Capture the cell that displays the provided text and extract its [x, y] central coordinate. 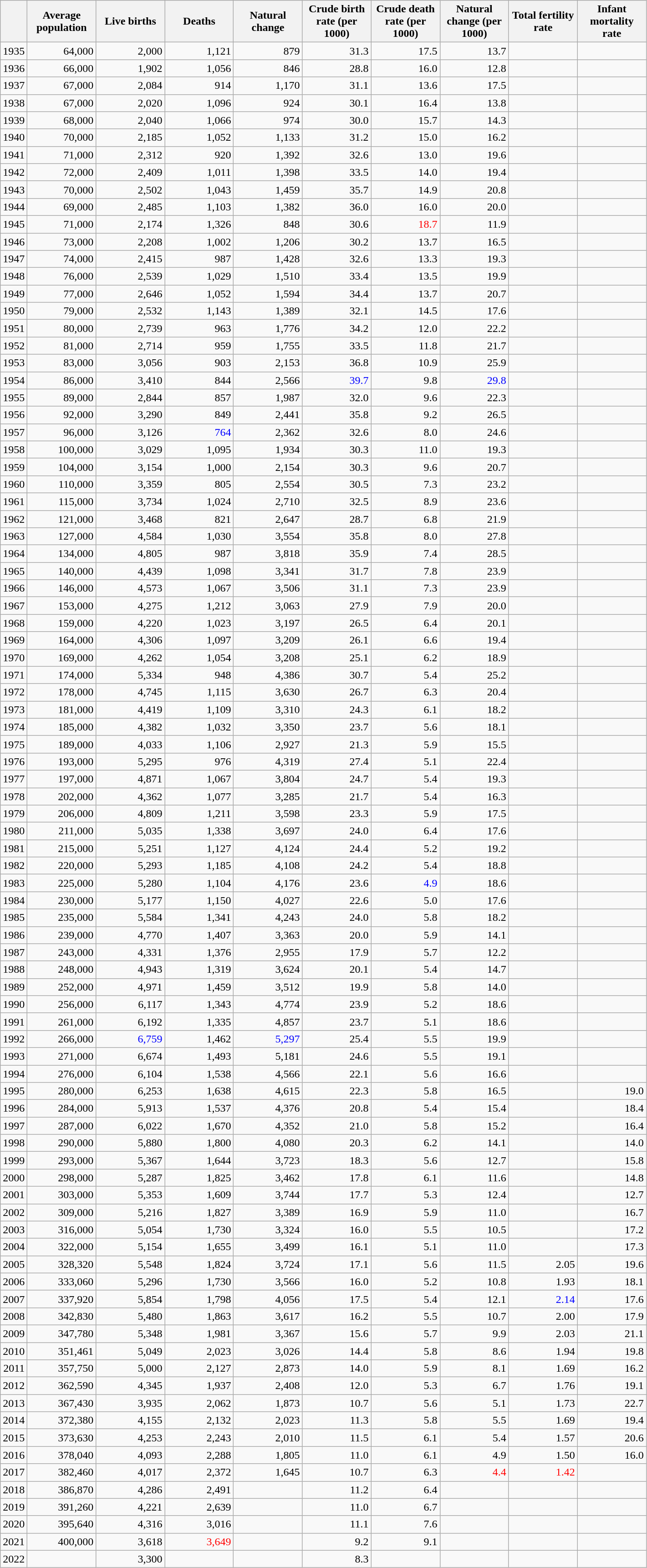
1935 [14, 51]
1,029 [199, 276]
Deaths [199, 21]
66,000 [62, 68]
290,000 [62, 1143]
36.0 [337, 207]
4.4 [474, 1472]
1,645 [268, 1472]
1971 [14, 675]
395,640 [62, 1524]
1,800 [199, 1143]
5,035 [130, 831]
1,121 [199, 51]
235,000 [62, 918]
1,326 [199, 224]
280,000 [62, 1091]
11.9 [474, 224]
2,927 [268, 744]
1981 [14, 848]
27.8 [474, 536]
18.4 [612, 1108]
2015 [14, 1438]
1946 [14, 242]
72,000 [62, 172]
3,300 [130, 1559]
5,584 [130, 918]
3,734 [130, 501]
1,170 [268, 86]
32.0 [337, 398]
21.9 [474, 519]
5,049 [130, 1351]
5,296 [130, 1282]
2,646 [130, 294]
322,000 [62, 1247]
11.2 [337, 1490]
69,000 [62, 207]
2005 [14, 1264]
1975 [14, 744]
4,615 [268, 1091]
1,510 [268, 276]
211,000 [62, 831]
3,126 [130, 432]
6,253 [130, 1091]
146,000 [62, 588]
1951 [14, 328]
1998 [14, 1143]
23.2 [474, 484]
4,971 [130, 987]
185,000 [62, 727]
2,415 [130, 259]
879 [268, 51]
7.4 [405, 554]
15.8 [612, 1160]
1,185 [199, 866]
2003 [14, 1230]
764 [199, 432]
4,331 [130, 952]
1,493 [199, 1056]
2014 [14, 1420]
32.5 [337, 501]
2017 [14, 1472]
2.14 [543, 1299]
2007 [14, 1299]
13.3 [405, 259]
2,000 [130, 51]
4,306 [130, 640]
4,286 [130, 1490]
22.4 [474, 761]
974 [268, 120]
4,124 [268, 848]
4,345 [130, 1386]
92,000 [62, 415]
140,000 [62, 571]
5,216 [130, 1212]
1,335 [199, 1021]
134,000 [62, 554]
1.50 [543, 1455]
17.2 [612, 1230]
1,109 [199, 710]
5,480 [130, 1316]
77,000 [62, 294]
6,104 [130, 1073]
2002 [14, 1212]
89,000 [62, 398]
4,943 [130, 970]
4,584 [130, 536]
1985 [14, 918]
849 [199, 415]
948 [199, 675]
127,000 [62, 536]
3,341 [268, 571]
805 [199, 484]
2008 [14, 1316]
Natural change [268, 21]
230,000 [62, 900]
4,809 [130, 814]
6.8 [405, 519]
9.9 [474, 1333]
16.7 [612, 1212]
9.1 [405, 1542]
1977 [14, 779]
821 [199, 519]
1997 [14, 1126]
1,023 [199, 623]
31.2 [337, 138]
4,108 [268, 866]
1,827 [199, 1212]
1,077 [199, 797]
30.0 [337, 120]
2,040 [130, 120]
1954 [14, 380]
2022 [14, 1559]
14.7 [474, 970]
2,532 [130, 311]
5,177 [130, 900]
1,776 [268, 328]
3,724 [268, 1264]
25.4 [337, 1039]
309,000 [62, 1212]
20.6 [612, 1438]
1,805 [268, 1455]
5,348 [130, 1333]
1,594 [268, 294]
1,398 [268, 172]
23.3 [337, 814]
1.76 [543, 1386]
1950 [14, 311]
Live births [130, 21]
1,538 [199, 1073]
1,054 [199, 658]
34.4 [337, 294]
357,750 [62, 1369]
1,000 [199, 467]
2,485 [130, 207]
Crude birth rate (per 1000) [337, 21]
25.9 [474, 363]
271,000 [62, 1056]
11.6 [474, 1178]
1988 [14, 970]
73,000 [62, 242]
31.7 [337, 571]
30.1 [337, 103]
4,316 [130, 1524]
1937 [14, 86]
2,739 [130, 328]
1,206 [268, 242]
2,372 [199, 1472]
2,154 [268, 467]
976 [199, 761]
181,000 [62, 710]
19.2 [474, 848]
2004 [14, 1247]
2.00 [543, 1316]
4,805 [130, 554]
18.7 [405, 224]
1,937 [199, 1386]
1,150 [199, 900]
15.7 [405, 120]
2000 [14, 1178]
2006 [14, 1282]
3,285 [268, 797]
372,380 [62, 1420]
2013 [14, 1403]
197,000 [62, 779]
5,548 [130, 1264]
169,000 [62, 658]
189,000 [62, 744]
2019 [14, 1507]
25.1 [337, 658]
174,000 [62, 675]
14.8 [612, 1178]
1955 [14, 398]
12.2 [474, 952]
3,208 [268, 658]
Crude death rate (per 1000) [405, 21]
83,000 [62, 363]
1,902 [130, 68]
Total fertility rate [543, 21]
373,630 [62, 1438]
2,084 [130, 86]
121,000 [62, 519]
21.1 [612, 1333]
30.5 [337, 484]
3,324 [268, 1230]
4,093 [130, 1455]
25.2 [474, 675]
220,000 [62, 866]
1986 [14, 935]
Natural change (per 1000) [474, 21]
1989 [14, 987]
5,295 [130, 761]
1,106 [199, 744]
1,407 [199, 935]
164,000 [62, 640]
1939 [14, 120]
1953 [14, 363]
5,854 [130, 1299]
15.2 [474, 1126]
3,723 [268, 1160]
3,063 [268, 606]
1952 [14, 346]
5,154 [130, 1247]
11.1 [337, 1524]
1,024 [199, 501]
2,441 [268, 415]
3,506 [268, 588]
1990 [14, 1004]
6,022 [130, 1126]
4,382 [130, 727]
1973 [14, 710]
1982 [14, 866]
15.0 [405, 138]
1941 [14, 155]
3,197 [268, 623]
1999 [14, 1160]
3,499 [268, 1247]
153,000 [62, 606]
2020 [14, 1524]
2012 [14, 1386]
1956 [14, 415]
3,512 [268, 987]
35.7 [337, 189]
16.6 [474, 1073]
3,310 [268, 710]
2,647 [268, 519]
1,143 [199, 311]
5,913 [130, 1108]
1957 [14, 432]
34.2 [337, 328]
5.0 [405, 900]
100,000 [62, 449]
1,002 [199, 242]
1962 [14, 519]
261,000 [62, 1021]
1,987 [268, 398]
1,655 [199, 1247]
1959 [14, 467]
225,000 [62, 883]
2,062 [199, 1403]
1,341 [199, 918]
81,000 [62, 346]
1,825 [199, 1178]
4,745 [130, 692]
1972 [14, 692]
22.7 [612, 1403]
362,590 [62, 1386]
5,880 [130, 1143]
1,981 [199, 1333]
115,000 [62, 501]
2,288 [199, 1455]
1,066 [199, 120]
2,208 [130, 242]
24.3 [337, 710]
1,338 [199, 831]
3,818 [268, 554]
1,096 [199, 103]
11.8 [405, 346]
5,251 [130, 848]
2,127 [199, 1369]
328,320 [62, 1264]
17.1 [337, 1264]
33.4 [337, 276]
178,000 [62, 692]
6,192 [130, 1021]
3,617 [268, 1316]
1966 [14, 588]
3,154 [130, 467]
74,000 [62, 259]
959 [199, 346]
12.1 [474, 1299]
1979 [14, 814]
1,095 [199, 449]
4,220 [130, 623]
3,029 [130, 449]
7.6 [405, 1524]
1,343 [199, 1004]
28.8 [337, 68]
1970 [14, 658]
215,000 [62, 848]
13.5 [405, 276]
3,554 [268, 536]
4,243 [268, 918]
1,462 [199, 1039]
1,319 [199, 970]
39.7 [337, 380]
76,000 [62, 276]
1943 [14, 189]
24.7 [337, 779]
5,367 [130, 1160]
4,386 [268, 675]
2,539 [130, 276]
3,056 [130, 363]
30.2 [337, 242]
4,275 [130, 606]
293,000 [62, 1160]
2.05 [543, 1264]
14.5 [405, 311]
17.3 [612, 1247]
1,043 [199, 189]
31.3 [337, 51]
1942 [14, 172]
1,389 [268, 311]
316,000 [62, 1230]
4,056 [268, 1299]
7.9 [405, 606]
104,000 [62, 467]
1,127 [199, 848]
22.2 [474, 328]
2,132 [199, 1420]
4,221 [130, 1507]
14.9 [405, 189]
924 [268, 103]
4,352 [268, 1126]
110,000 [62, 484]
256,000 [62, 1004]
13.0 [405, 155]
4,774 [268, 1004]
3,804 [268, 779]
1.57 [543, 1438]
287,000 [62, 1126]
4,871 [130, 779]
14.3 [474, 120]
Average population [62, 21]
28.7 [337, 519]
10.9 [405, 363]
16.1 [337, 1247]
21.0 [337, 1126]
7.8 [405, 571]
2,243 [199, 1438]
1,392 [268, 155]
347,780 [62, 1333]
24.2 [337, 866]
5,181 [268, 1056]
2009 [14, 1333]
159,000 [62, 623]
1947 [14, 259]
1991 [14, 1021]
3,624 [268, 970]
400,000 [62, 1542]
27.4 [337, 761]
5,280 [130, 883]
1,537 [199, 1108]
6.6 [405, 640]
1,211 [199, 814]
21.3 [337, 744]
3,363 [268, 935]
266,000 [62, 1039]
844 [199, 380]
10.5 [474, 1230]
3,410 [130, 380]
1995 [14, 1091]
4,017 [130, 1472]
337,920 [62, 1299]
1958 [14, 449]
1,824 [199, 1264]
5,054 [130, 1230]
284,000 [62, 1108]
3,566 [268, 1282]
2.03 [543, 1333]
1965 [14, 571]
15.5 [474, 744]
8.9 [405, 501]
2,955 [268, 952]
386,870 [62, 1490]
1996 [14, 1108]
1.42 [543, 1472]
1,638 [199, 1091]
4,262 [130, 658]
239,000 [62, 935]
13.6 [405, 86]
248,000 [62, 970]
4,573 [130, 588]
333,060 [62, 1282]
1960 [14, 484]
1945 [14, 224]
1987 [14, 952]
1.73 [543, 1403]
206,000 [62, 814]
64,000 [62, 51]
3,350 [268, 727]
1,644 [199, 1160]
1,382 [268, 207]
5,287 [130, 1178]
32.1 [337, 311]
1936 [14, 68]
914 [199, 86]
3,367 [268, 1333]
5,297 [268, 1039]
4,319 [268, 761]
1,873 [268, 1403]
4,419 [130, 710]
96,000 [62, 432]
1,609 [199, 1195]
1,428 [268, 259]
2,714 [130, 346]
1,863 [199, 1316]
4,362 [130, 797]
193,000 [62, 761]
3,026 [268, 1351]
86,000 [62, 380]
1968 [14, 623]
11.3 [337, 1420]
1,032 [199, 727]
298,000 [62, 1178]
5,334 [130, 675]
1983 [14, 883]
4,080 [268, 1143]
16.9 [337, 1212]
857 [199, 398]
1,670 [199, 1126]
20.4 [474, 692]
391,260 [62, 1507]
1,097 [199, 640]
1.93 [543, 1282]
1980 [14, 831]
3,598 [268, 814]
3,744 [268, 1195]
6,759 [130, 1039]
2,491 [199, 1490]
848 [268, 224]
3,389 [268, 1212]
17.8 [337, 1178]
1948 [14, 276]
80,000 [62, 328]
4,770 [130, 935]
26.7 [337, 692]
2,409 [130, 172]
1,104 [199, 883]
2016 [14, 1455]
4,033 [130, 744]
2011 [14, 1369]
10.8 [474, 1282]
3,697 [268, 831]
2,844 [130, 398]
24.4 [337, 848]
4,857 [268, 1021]
1993 [14, 1056]
2001 [14, 1195]
2,185 [130, 138]
276,000 [62, 1073]
4,027 [268, 900]
15.4 [474, 1108]
27.9 [337, 606]
1,098 [199, 571]
8.1 [474, 1369]
1944 [14, 207]
3,935 [130, 1403]
2,153 [268, 363]
20.3 [337, 1143]
920 [199, 155]
1,133 [268, 138]
9.8 [405, 380]
Infant mortality rate [612, 21]
2021 [14, 1542]
3,359 [130, 484]
1967 [14, 606]
2,408 [268, 1386]
2,010 [268, 1438]
4,376 [268, 1108]
8.3 [337, 1559]
378,040 [62, 1455]
18.8 [474, 866]
19.8 [612, 1351]
1994 [14, 1073]
3,468 [130, 519]
367,430 [62, 1403]
8.6 [474, 1351]
1,934 [268, 449]
36.8 [337, 363]
846 [268, 68]
2,710 [268, 501]
1964 [14, 554]
1,212 [199, 606]
17.7 [337, 1195]
4,566 [268, 1073]
1961 [14, 501]
22.6 [337, 900]
18.9 [474, 658]
4,176 [268, 883]
1,798 [199, 1299]
1949 [14, 294]
2,174 [130, 224]
1969 [14, 640]
252,000 [62, 987]
1,056 [199, 68]
29.8 [474, 380]
3,016 [199, 1524]
68,000 [62, 120]
30.7 [337, 675]
3,462 [268, 1178]
2,873 [268, 1369]
342,830 [62, 1316]
6,117 [130, 1004]
1,376 [199, 952]
1976 [14, 761]
4,439 [130, 571]
35.9 [337, 554]
79,000 [62, 311]
4,253 [130, 1438]
13.8 [474, 103]
2018 [14, 1490]
12.8 [474, 68]
1,755 [268, 346]
5,293 [130, 866]
1974 [14, 727]
2,312 [130, 155]
1963 [14, 536]
1,103 [199, 207]
2,020 [130, 103]
1978 [14, 797]
382,460 [62, 1472]
14.4 [337, 1351]
963 [199, 328]
1992 [14, 1039]
2,554 [268, 484]
4,155 [130, 1420]
3,618 [130, 1542]
1984 [14, 900]
1938 [14, 103]
15.6 [337, 1333]
3,209 [268, 640]
1.94 [543, 1351]
2,362 [268, 432]
2010 [14, 1351]
303,000 [62, 1195]
28.5 [474, 554]
243,000 [62, 952]
18.3 [337, 1160]
22.1 [337, 1073]
30.6 [337, 224]
351,461 [62, 1351]
5,353 [130, 1195]
2,502 [130, 189]
3,290 [130, 415]
2,639 [199, 1507]
1,030 [199, 536]
12.4 [474, 1195]
1,115 [199, 692]
3,649 [199, 1542]
1,011 [199, 172]
202,000 [62, 797]
6,674 [130, 1056]
26.1 [337, 640]
5,000 [130, 1369]
903 [199, 363]
1940 [14, 138]
19.0 [612, 1091]
3,630 [268, 692]
16.3 [474, 797]
2,566 [268, 380]
